For the text-containing cell, return its midpoint in (X, Y) coordinate format. 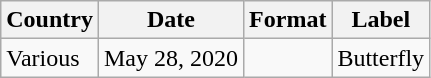
Date (170, 20)
Country (50, 20)
Format (288, 20)
May 28, 2020 (170, 58)
Label (381, 20)
Various (50, 58)
Butterfly (381, 58)
